Pinpoint the cell where the given text exists, returning its (X, Y) midpoint coordinate. 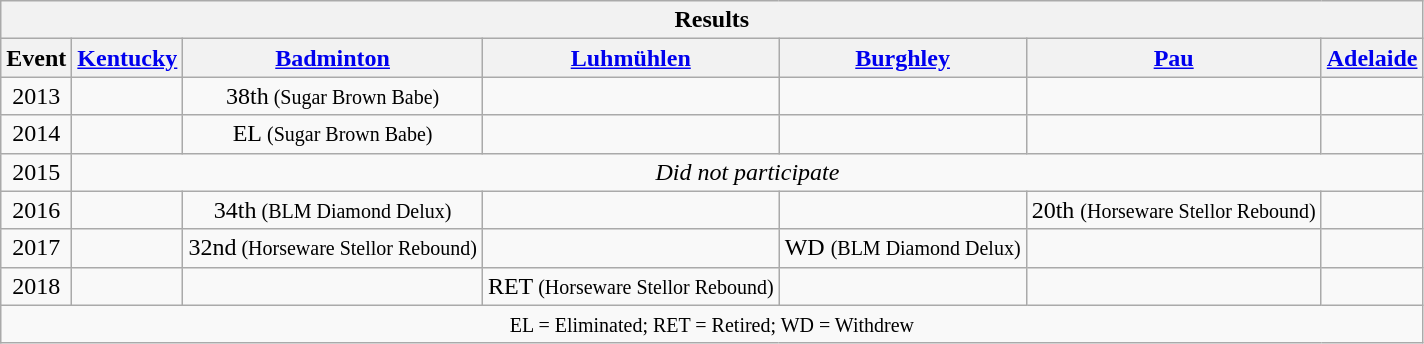
WD (BLM Diamond Delux) (902, 248)
2014 (36, 134)
32nd (Horseware Stellor Rebound) (332, 248)
2015 (36, 172)
2013 (36, 96)
EL (Sugar Brown Babe) (332, 134)
Luhmühlen (630, 58)
2018 (36, 286)
Kentucky (128, 58)
Pau (1174, 58)
38th (Sugar Brown Babe) (332, 96)
Badminton (332, 58)
EL = Eliminated; RET = Retired; WD = Withdrew (712, 324)
20th (Horseware Stellor Rebound) (1174, 210)
34th (BLM Diamond Delux) (332, 210)
Adelaide (1372, 58)
Burghley (902, 58)
Event (36, 58)
2017 (36, 248)
Did not participate (748, 172)
RET (Horseware Stellor Rebound) (630, 286)
2016 (36, 210)
Results (712, 20)
